Detect which cell encompasses the target text, then output its [x, y] center coordinate. 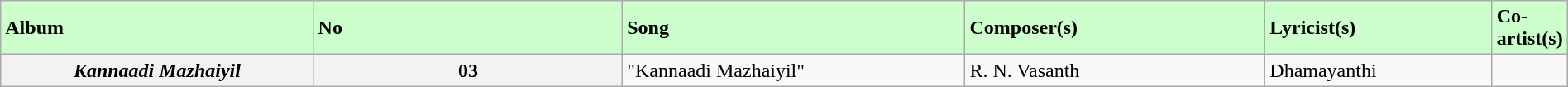
"Kannaadi Mazhaiyil" [794, 70]
No [468, 28]
R. N. Vasanth [1115, 70]
Lyricist(s) [1379, 28]
Co-artist(s) [1530, 28]
Song [794, 28]
Album [157, 28]
Kannaadi Mazhaiyil [157, 70]
Dhamayanthi [1379, 70]
Composer(s) [1115, 28]
03 [468, 70]
